Return the [x, y] coordinate for the center point of the cell that contains the specified text.  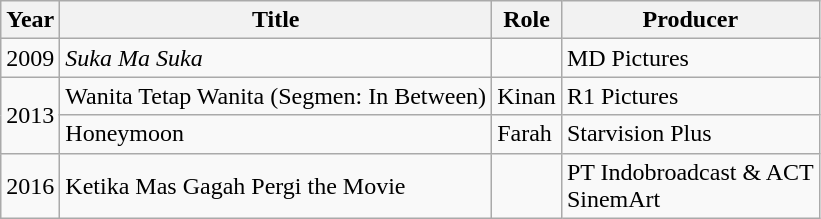
MD Pictures [690, 58]
Ketika Mas Gagah Pergi the Movie [276, 186]
2013 [30, 115]
Year [30, 20]
Wanita Tetap Wanita (Segmen: In Between) [276, 96]
Suka Ma Suka [276, 58]
2009 [30, 58]
Role [527, 20]
Producer [690, 20]
Starvision Plus [690, 134]
R1 Pictures [690, 96]
Honeymoon [276, 134]
Farah [527, 134]
PT Indobroadcast & ACTSinemArt [690, 186]
Kinan [527, 96]
Title [276, 20]
2016 [30, 186]
